Pinpoint the cell where the given text exists, returning its [x, y] midpoint coordinate. 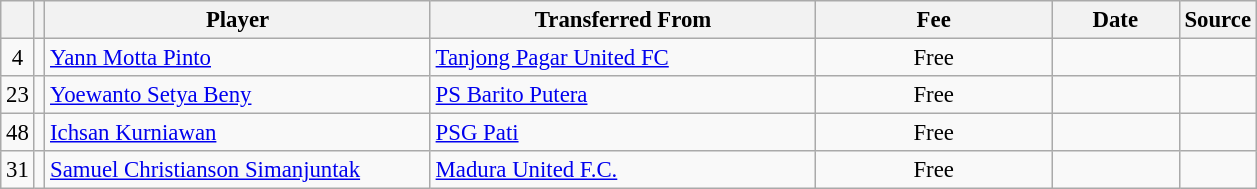
Transferred From [623, 20]
PS Barito Putera [623, 95]
Tanjong Pagar United FC [623, 58]
Player [238, 20]
23 [18, 95]
Yann Motta Pinto [238, 58]
Madura United F.C. [623, 170]
PSG Pati [623, 133]
Source [1218, 20]
31 [18, 170]
Date [1116, 20]
Samuel Christianson Simanjuntak [238, 170]
Yoewanto Setya Beny [238, 95]
4 [18, 58]
Fee [934, 20]
48 [18, 133]
Ichsan Kurniawan [238, 133]
